Return the (x, y) coordinate for the center point of the cell that contains the specified text.  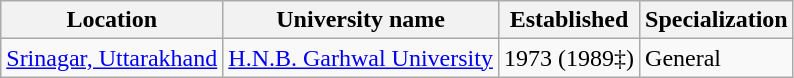
1973 (1989‡) (568, 58)
Specialization (717, 20)
General (717, 58)
Srinagar, Uttarakhand (112, 58)
Location (112, 20)
H.N.B. Garhwal University (361, 58)
Established (568, 20)
University name (361, 20)
